Determine the (X, Y) coordinate at the center of the cell enclosing the given text.  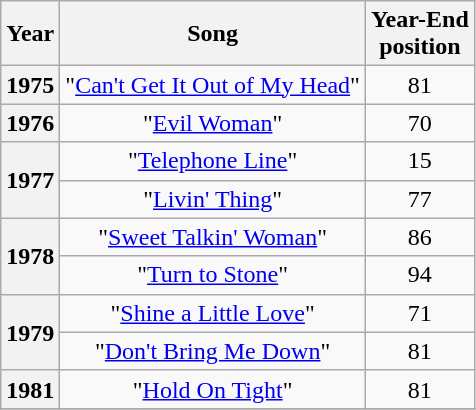
70 (420, 123)
"Livin' Thing" (213, 199)
"Hold On Tight" (213, 389)
"Evil Woman" (213, 123)
1975 (30, 85)
94 (420, 275)
Song (213, 34)
15 (420, 161)
1979 (30, 332)
"Telephone Line" (213, 161)
Year-Endposition (420, 34)
"Shine a Little Love" (213, 313)
1981 (30, 389)
"Sweet Talkin' Woman" (213, 237)
"Don't Bring Me Down" (213, 351)
1977 (30, 180)
1976 (30, 123)
77 (420, 199)
Year (30, 34)
86 (420, 237)
1978 (30, 256)
"Turn to Stone" (213, 275)
71 (420, 313)
"Can't Get It Out of My Head" (213, 85)
